Provide the (x, y) coordinate of the cell's center where the given text is located.  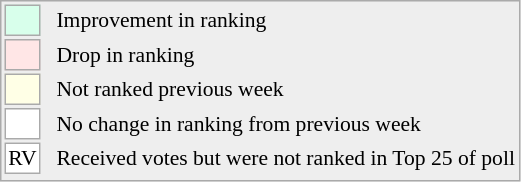
RV (22, 158)
Received votes but were not ranked in Top 25 of poll (286, 158)
Drop in ranking (286, 55)
Improvement in ranking (286, 20)
Not ranked previous week (286, 90)
No change in ranking from previous week (286, 124)
